Locate the cell with the specified text and output its [x, y] center coordinate. 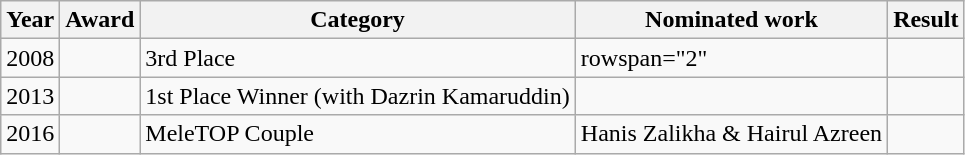
Result [926, 20]
Year [30, 20]
2016 [30, 134]
2013 [30, 96]
Category [358, 20]
Nominated work [731, 20]
1st Place Winner (with Dazrin Kamaruddin) [358, 96]
rowspan="2" [731, 58]
3rd Place [358, 58]
MeleTOP Couple [358, 134]
Award [100, 20]
2008 [30, 58]
Hanis Zalikha & Hairul Azreen [731, 134]
